Return the (X, Y) coordinate for the center point of the cell that contains the specified text.  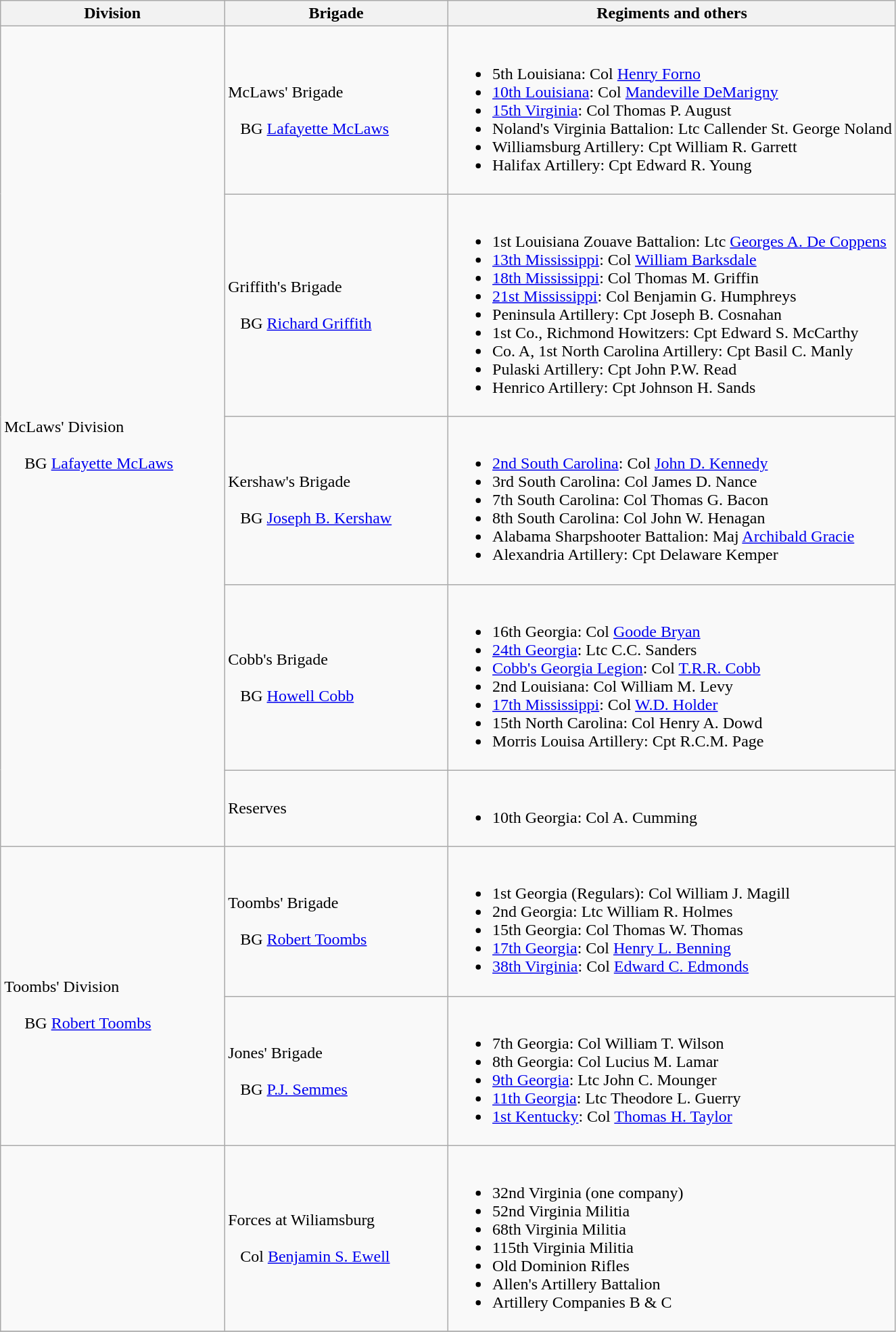
Cobb's Brigade BG Howell Cobb (337, 677)
Forces at Wiliamsburg Col Benjamin S. Ewell (337, 1239)
McLaws' Division BG Lafayette McLaws (112, 437)
Reserves (337, 809)
McLaws' Brigade BG Lafayette McLaws (337, 110)
Toombs' Division BG Robert Toombs (112, 996)
Brigade (337, 14)
Regiments and others (672, 14)
Kershaw's Brigade BG Joseph B. Kershaw (337, 500)
Griffith's Brigade BG Richard Griffith (337, 306)
Toombs' Brigade BG Robert Toombs (337, 921)
10th Georgia: Col A. Cumming (672, 809)
Jones' Brigade BG P.J. Semmes (337, 1071)
Division (112, 14)
